Pinpoint the cell where the given text exists, returning its (x, y) midpoint coordinate. 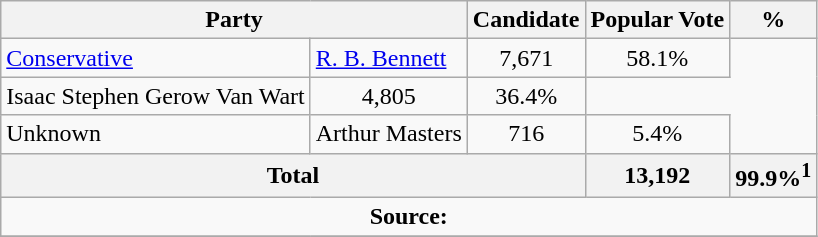
Isaac Stephen Gerow Van Wart (156, 96)
Party (234, 20)
36.4% (526, 96)
Candidate (526, 20)
99.9%1 (774, 176)
R. B. Bennett (388, 58)
Total (293, 176)
Unknown (156, 134)
Arthur Masters (388, 134)
7,671 (526, 58)
5.4% (658, 134)
Source: (409, 217)
% (774, 20)
Popular Vote (658, 20)
Conservative (156, 58)
58.1% (658, 58)
13,192 (658, 176)
4,805 (388, 96)
716 (526, 134)
